Provide the (X, Y) coordinate of the cell's center where the given text is located.  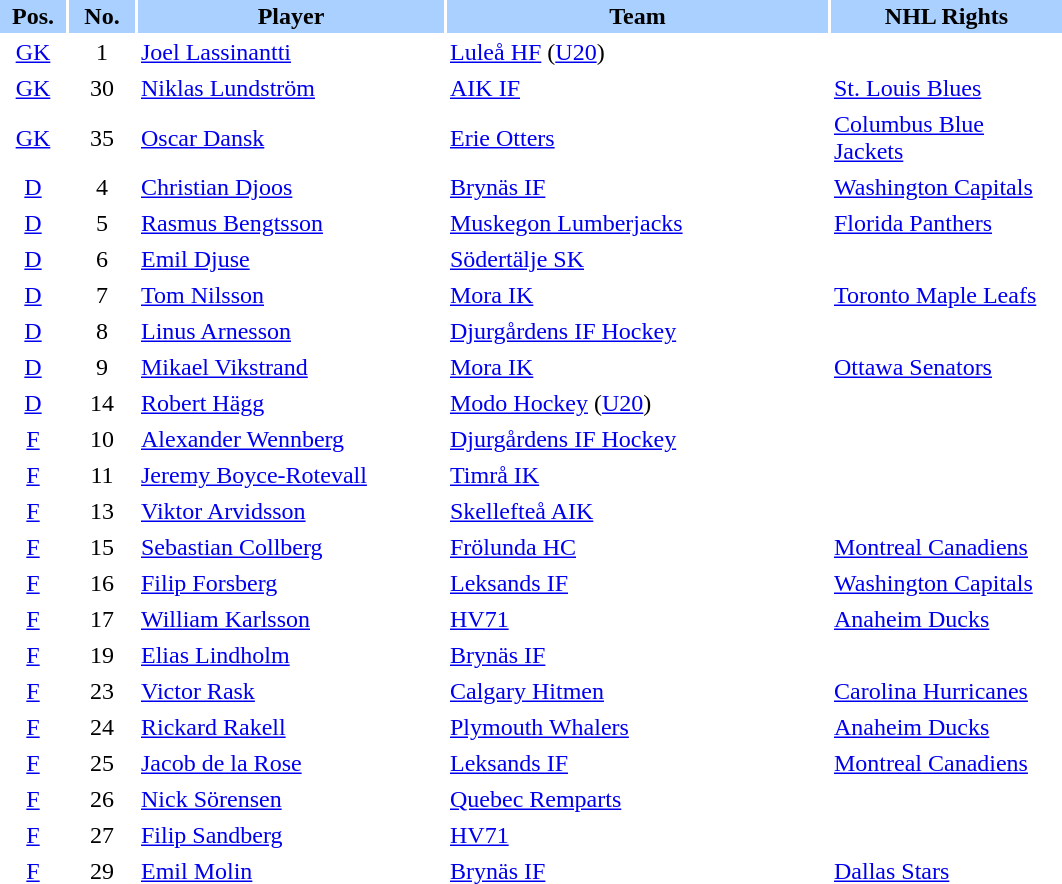
Pos. (33, 16)
4 (102, 188)
1 (102, 52)
9 (102, 368)
Tom Nilsson (291, 296)
Erie Otters (638, 138)
William Karlsson (291, 620)
Viktor Arvidsson (291, 512)
Timrå IK (638, 476)
Robert Hägg (291, 404)
27 (102, 836)
25 (102, 764)
Player (291, 16)
Ottawa Senators (946, 368)
No. (102, 16)
Skellefteå AIK (638, 512)
Mikael Vikstrand (291, 368)
Toronto Maple Leafs (946, 296)
Jeremy Boyce-Rotevall (291, 476)
11 (102, 476)
17 (102, 620)
15 (102, 548)
Plymouth Whalers (638, 728)
Christian Djoos (291, 188)
Jacob de la Rose (291, 764)
Rickard Rakell (291, 728)
19 (102, 656)
13 (102, 512)
Quebec Remparts (638, 800)
35 (102, 138)
Nick Sörensen (291, 800)
Sebastian Collberg (291, 548)
Florida Panthers (946, 224)
Södertälje SK (638, 260)
Modo Hockey (U20) (638, 404)
Team (638, 16)
26 (102, 800)
16 (102, 584)
30 (102, 88)
St. Louis Blues (946, 88)
Elias Lindholm (291, 656)
Oscar Dansk (291, 138)
Carolina Hurricanes (946, 692)
Victor Rask (291, 692)
AIK IF (638, 88)
Muskegon Lumberjacks (638, 224)
Niklas Lundström (291, 88)
Luleå HF (U20) (638, 52)
8 (102, 332)
Frölunda HC (638, 548)
Calgary Hitmen (638, 692)
Linus Arnesson (291, 332)
NHL Rights (946, 16)
Columbus Blue Jackets (946, 138)
Filip Forsberg (291, 584)
24 (102, 728)
Filip Sandberg (291, 836)
23 (102, 692)
5 (102, 224)
Joel Lassinantti (291, 52)
10 (102, 440)
7 (102, 296)
14 (102, 404)
Emil Djuse (291, 260)
6 (102, 260)
Alexander Wennberg (291, 440)
Rasmus Bengtsson (291, 224)
